Find where the given text appears and provide that cell's center as [x, y] coordinate. 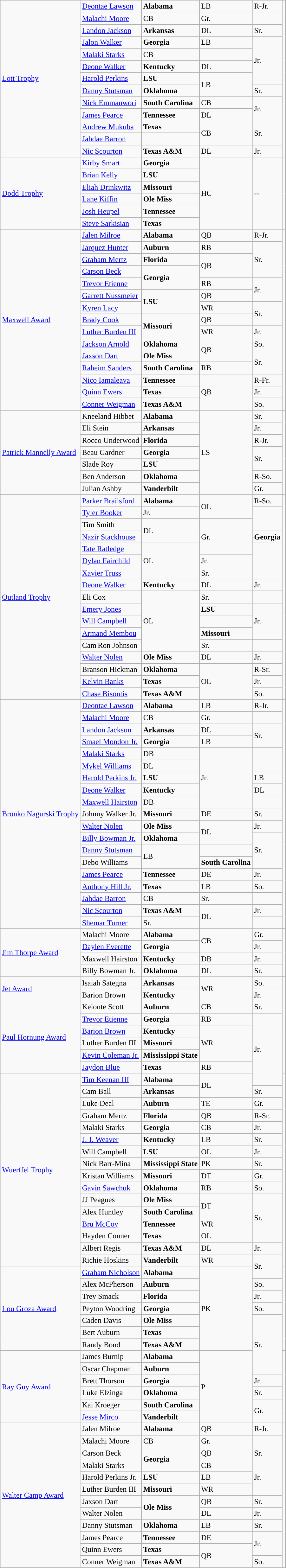
Nico Iamaleava [111, 380]
Paul Hornung Award [40, 1037]
JJ Peagues [111, 1200]
James Burnip [111, 1357]
Wuerffel Trophy [40, 1170]
Kneeland Hibbet [111, 416]
Smael Mondon Jr. [111, 742]
Rocco Underwood [111, 440]
Lane Kiffin [111, 199]
Cam'Ron Johnson [111, 645]
Kai Kroeger [111, 1405]
Eli Cox [111, 597]
Randy Bond [111, 1345]
Jarquez Hunter [111, 247]
Xavier Truss [111, 573]
Tim Smith [111, 525]
Mykel Williams [111, 766]
Albert Regis [111, 1248]
Anthony Hill Jr. [111, 886]
Alex Huntley [111, 1212]
Peyton Woodring [111, 1309]
Lott Trophy [40, 79]
Jalon Walker [111, 42]
Jaydon Blue [111, 1067]
Tim Keenan III [111, 1079]
Ben Anderson [111, 476]
Brady Cook [111, 320]
Beau Gardner [111, 452]
Caden Davis [111, 1321]
Tate Ratledge [111, 549]
Bert Auburn [111, 1333]
Kirby Smart [111, 163]
Kelvin Banks [111, 681]
Walter Camp Award [40, 1495]
Emery Jones [111, 609]
Eli Stein [111, 428]
Alex McPherson [111, 1284]
Tyler Booker [111, 513]
Lou Groza Award [40, 1308]
Nick Barr-Mina [111, 1164]
Jackson Arnold [111, 344]
Maxwell Award [40, 320]
Richie Hoskins [111, 1260]
Chase Bisontis [111, 693]
Brett Thorson [111, 1381]
Dylan Fairchild [111, 561]
Gavin Sawchuk [111, 1188]
Branson Hickman [111, 669]
Ray Guy Award [40, 1387]
Trey Smack [111, 1296]
Luke Deal [111, 1103]
Parker Brailsford [111, 500]
Isaiah Sategna [111, 983]
LS [226, 452]
Harold Perkins [111, 79]
Dodd Trophy [40, 193]
Debo Williams [111, 862]
Raheim Sanders [111, 368]
Steve Sarkisian [111, 223]
Jet Award [40, 989]
Nazir Stackhouse [111, 537]
R-Fr. [267, 380]
Outland Trophy [40, 597]
Andrew Mukuba [111, 127]
Slade Roy [111, 464]
Kristan Williams [111, 1176]
Garrett Nussmeier [111, 296]
Kevin Coleman Jr. [111, 1055]
Jim Thorpe Award [40, 953]
TE [226, 1103]
Luke Elzinga [111, 1393]
Cam Ball [111, 1091]
Bronko Nagurski Trophy [40, 814]
Shemar Turner [111, 923]
HC [226, 193]
Brian Kelly [111, 175]
Jesse Mirco [111, 1417]
Josh Heupel [111, 211]
Julian Ashby [111, 488]
Patrick Mannelly Award [40, 452]
-- [267, 193]
Bru McCoy [111, 1224]
P [226, 1387]
Nick Emmanwori [111, 103]
Keionte Scott [111, 1007]
Armand Membou [111, 633]
J. J. Weaver [111, 1140]
Kyren Lacy [111, 308]
Eliah Drinkwitz [111, 187]
Johnny Walker Jr. [111, 814]
Graham Nicholson [111, 1272]
Hayden Conner [111, 1236]
Oscar Chapman [111, 1369]
Daylen Everette [111, 947]
